Provide the (X, Y) coordinate of the cell's center where the given text is located.  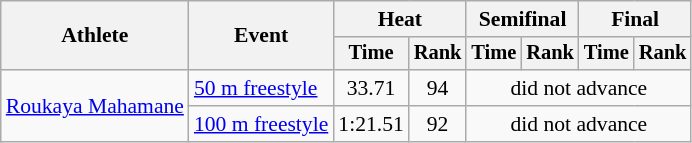
Roukaya Mahamane (95, 106)
Athlete (95, 36)
Heat (400, 19)
1:21.51 (370, 124)
33.71 (370, 88)
50 m freestyle (261, 88)
92 (438, 124)
Semifinal (522, 19)
100 m freestyle (261, 124)
Final (635, 19)
94 (438, 88)
Event (261, 36)
